Output the [X, Y] coordinate of the center of the cell containing the given text.  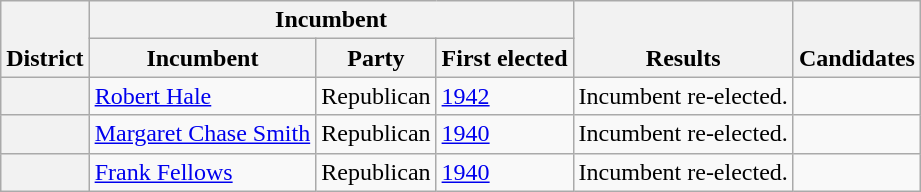
Robert Hale [202, 96]
1942 [504, 96]
Margaret Chase Smith [202, 134]
Results [683, 39]
First elected [504, 58]
Frank Fellows [202, 172]
District [45, 39]
Party [376, 58]
Candidates [856, 39]
